From the cell containing the given text, extract its center point as [X, Y] coordinate. 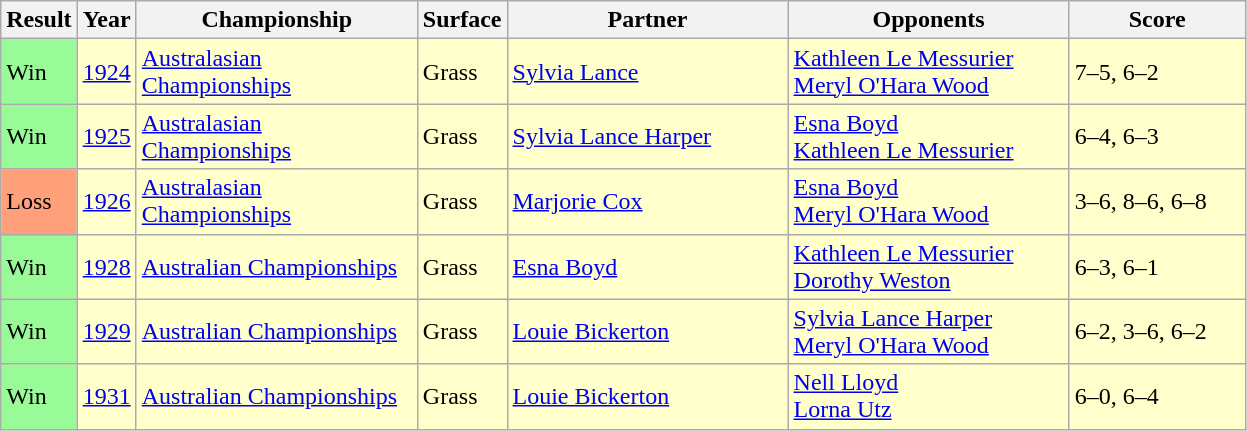
Nell Lloyd Lorna Utz [928, 396]
6–0, 6–4 [1157, 396]
Kathleen Le Messurier Meryl O'Hara Wood [928, 72]
Marjorie Cox [648, 202]
Score [1157, 20]
1929 [106, 332]
6–4, 6–3 [1157, 136]
Surface [462, 20]
Partner [648, 20]
Esna Boyd Meryl O'Hara Wood [928, 202]
Esna Boyd Kathleen Le Messurier [928, 136]
Sylvia Lance Harper Meryl O'Hara Wood [928, 332]
Loss [39, 202]
Esna Boyd [648, 266]
6–2, 3–6, 6–2 [1157, 332]
1926 [106, 202]
Opponents [928, 20]
Kathleen Le Messurier Dorothy Weston [928, 266]
1931 [106, 396]
1925 [106, 136]
1924 [106, 72]
3–6, 8–6, 6–8 [1157, 202]
1928 [106, 266]
6–3, 6–1 [1157, 266]
Result [39, 20]
Championship [276, 20]
Sylvia Lance [648, 72]
Year [106, 20]
7–5, 6–2 [1157, 72]
Sylvia Lance Harper [648, 136]
